Extract the [X, Y] coordinate from the center of the cell holding the provided text.  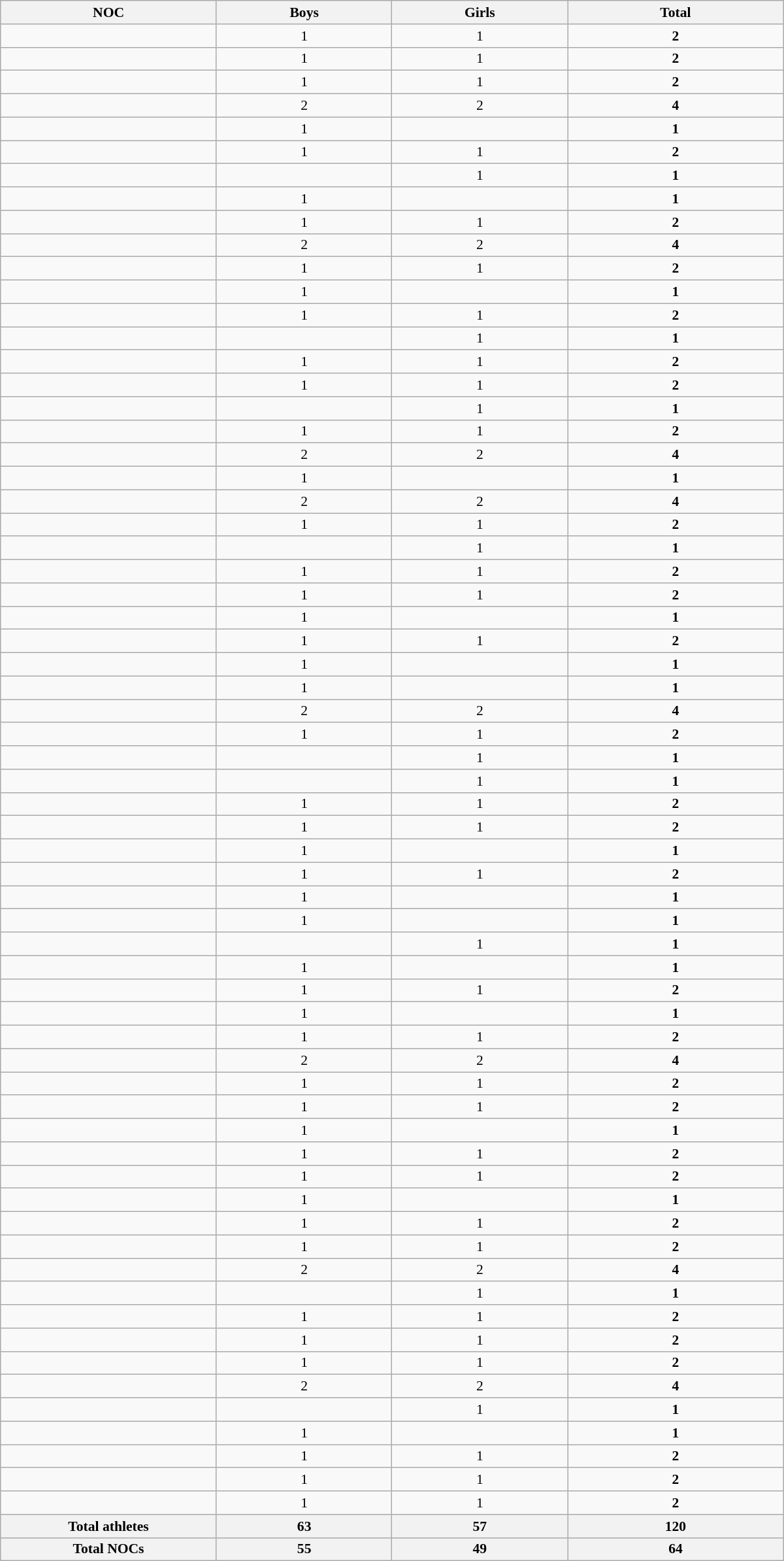
Total [676, 12]
Total NOCs [108, 1549]
57 [480, 1526]
55 [304, 1549]
Girls [480, 12]
Boys [304, 12]
49 [480, 1549]
NOC [108, 12]
64 [676, 1549]
Total athletes [108, 1526]
120 [676, 1526]
63 [304, 1526]
